Return the [X, Y] coordinate for the center point of the cell that contains the specified text.  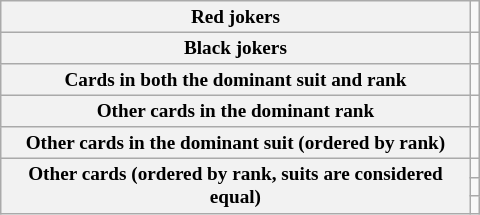
Cards in both the dominant suit and rank [236, 80]
Red jokers [236, 17]
Black jokers [236, 48]
Other cards in the dominant rank [236, 111]
Other cards (ordered by rank, suits are considered equal) [236, 186]
Other cards in the dominant suit (ordered by rank) [236, 143]
